Locate the cell with the specified text and output its (X, Y) center coordinate. 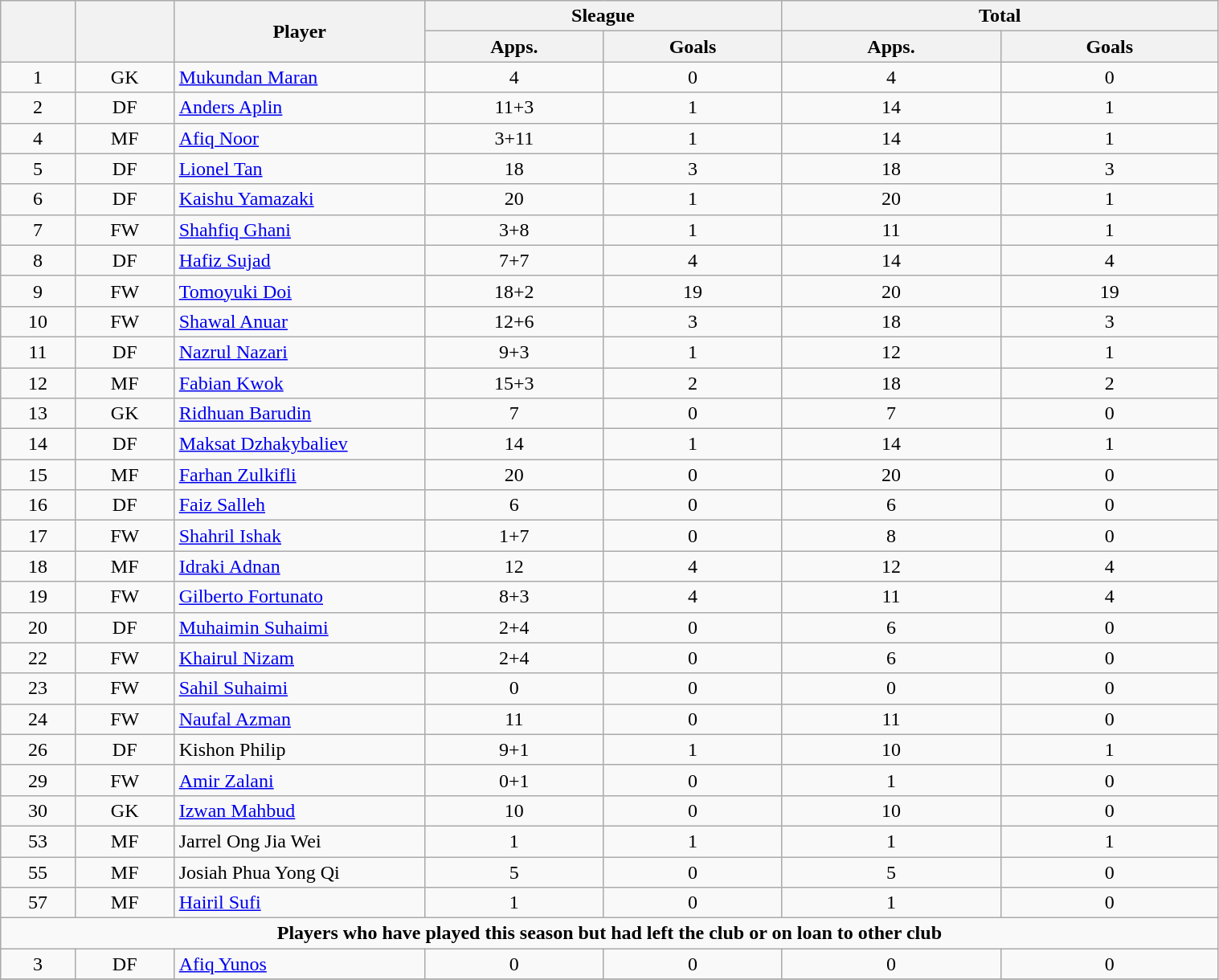
Tomoyuki Doi (299, 291)
13 (38, 414)
Afiq Noor (299, 138)
9+1 (514, 749)
Kaishu Yamazaki (299, 199)
3+8 (514, 230)
9+3 (514, 352)
Nazrul Nazari (299, 352)
Mukundan Maran (299, 77)
57 (38, 903)
3+11 (514, 138)
Afiq Yunos (299, 964)
29 (38, 780)
55 (38, 872)
16 (38, 505)
Khairul Nizam (299, 658)
Faiz Salleh (299, 505)
Farhan Zulkifli (299, 475)
Naufal Azman (299, 719)
17 (38, 536)
30 (38, 811)
Gilberto Fortunato (299, 597)
Player (299, 31)
Players who have played this season but had left the club or on loan to other club (609, 933)
Shawal Anuar (299, 321)
Total (1000, 16)
15 (38, 475)
11+3 (514, 108)
12+6 (514, 321)
15+3 (514, 383)
Lionel Tan (299, 169)
53 (38, 841)
Muhaimin Suhaimi (299, 627)
26 (38, 749)
Sleague (603, 16)
0+1 (514, 780)
Sahil Suhaimi (299, 688)
Hairil Sufi (299, 903)
Kishon Philip (299, 749)
Shahril Ishak (299, 536)
9 (38, 291)
23 (38, 688)
Izwan Mahbud (299, 811)
24 (38, 719)
Amir Zalani (299, 780)
Anders Aplin (299, 108)
Fabian Kwok (299, 383)
Ridhuan Barudin (299, 414)
1+7 (514, 536)
Maksat Dzhakybaliev (299, 444)
8+3 (514, 597)
Hafiz Sujad (299, 260)
Josiah Phua Yong Qi (299, 872)
Jarrel Ong Jia Wei (299, 841)
7+7 (514, 260)
22 (38, 658)
Idraki Adnan (299, 566)
18+2 (514, 291)
Shahfiq Ghani (299, 230)
